Identify which cell holds the provided text, then report its (X, Y) central coordinate. 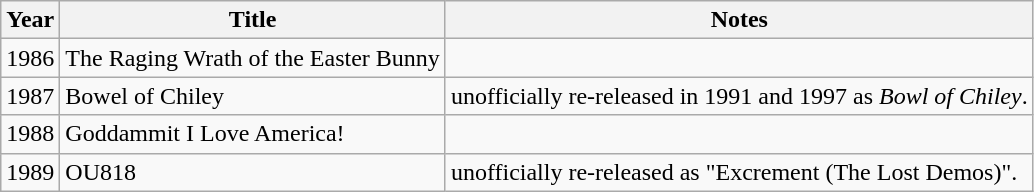
Notes (739, 20)
1986 (30, 58)
Title (253, 20)
unofficially re-released as "Excrement (The Lost Demos)". (739, 172)
unofficially re-released in 1991 and 1997 as Bowl of Chiley. (739, 96)
1989 (30, 172)
1987 (30, 96)
Year (30, 20)
OU818 (253, 172)
Goddammit I Love America! (253, 134)
1988 (30, 134)
The Raging Wrath of the Easter Bunny (253, 58)
Bowel of Chiley (253, 96)
